Locate the cell with the specified text and output its [x, y] center coordinate. 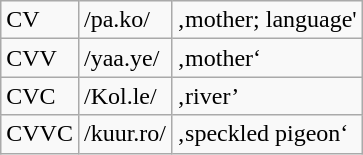
‚speckled pigeon‘ [268, 134]
CVC [40, 96]
‚mother‘ [268, 58]
/yaa.ye/ [124, 58]
/kuur.ro/ [124, 134]
CV [40, 20]
/Kol.le/ [124, 96]
CVV [40, 58]
CVVC [40, 134]
‚river’ [268, 96]
‚mother; language' [268, 20]
/pa.ko/ [124, 20]
